Return (x, y) of the center of cell containing provided text 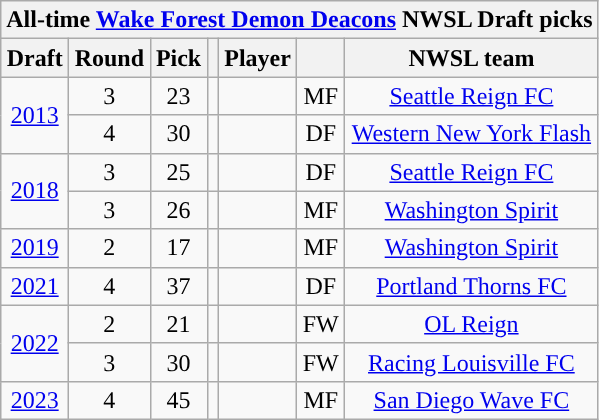
All-time Wake Forest Demon Deacons NWSL Draft picks (300, 20)
Round (110, 58)
23 (178, 96)
Player (258, 58)
San Diego Wave FC (472, 400)
25 (178, 172)
2018 (35, 191)
2021 (35, 286)
37 (178, 286)
21 (178, 324)
2023 (35, 400)
Western New York Flash (472, 134)
2022 (35, 343)
2019 (35, 248)
NWSL team (472, 58)
2013 (35, 115)
45 (178, 400)
Pick (178, 58)
OL Reign (472, 324)
17 (178, 248)
26 (178, 210)
Portland Thorns FC (472, 286)
Draft (35, 58)
Racing Louisville FC (472, 362)
